Extract the [X, Y] coordinate from the center of the cell holding the provided text.  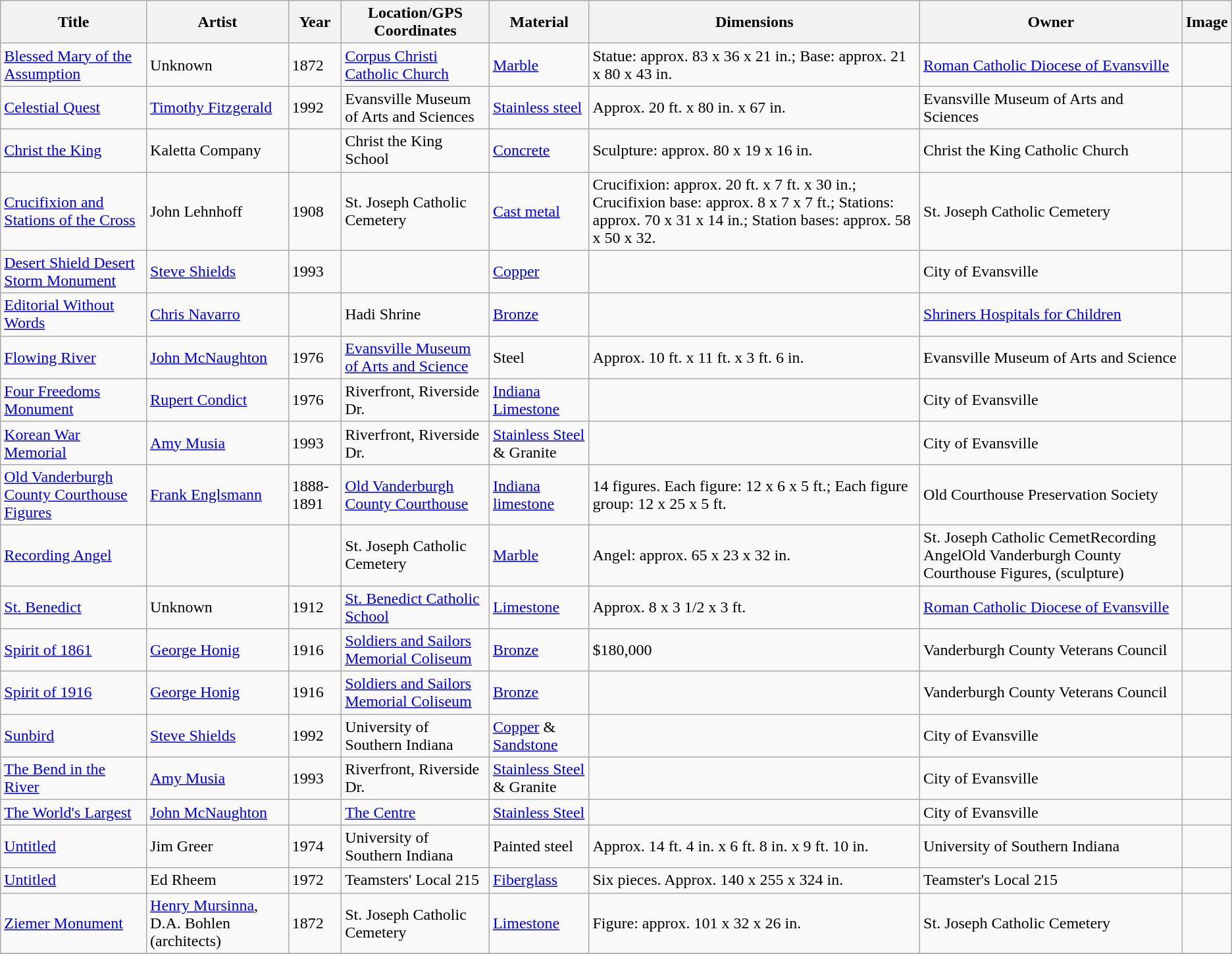
The World's Largest [74, 812]
Celestial Quest [74, 108]
Henry Mursinna, D.A. Bohlen (architects) [218, 923]
Stainless Steel [539, 812]
Jim Greer [218, 847]
Sculpture: approx. 80 x 19 x 16 in. [754, 150]
Owner [1052, 22]
Location/GPS Coordinates [416, 22]
Concrete [539, 150]
St. Benedict Catholic School [416, 607]
Approx. 10 ft. x 11 ft. x 3 ft. 6 in. [754, 357]
Old Vanderburgh County Courthouse [416, 494]
Year [315, 22]
Rupert Condict [218, 400]
Statue: approx. 83 x 36 x 21 in.; Base: approx. 21 x 80 x 43 in. [754, 65]
Chris Navarro [218, 315]
Shriners Hospitals for Children [1052, 315]
1974 [315, 847]
Old Courthouse Preservation Society [1052, 494]
Image [1207, 22]
Teamsters' Local 215 [416, 880]
Stainless steel [539, 108]
1972 [315, 880]
Hadi Shrine [416, 315]
Crucifixion and Stations of the Cross [74, 211]
Corpus Christi Catholic Church [416, 65]
Dimensions [754, 22]
$180,000 [754, 650]
Material [539, 22]
Steel [539, 357]
1888-1891 [315, 494]
Teamster's Local 215 [1052, 880]
Fiberglass [539, 880]
Old Vanderburgh County Courthouse Figures [74, 494]
Timothy Fitzgerald [218, 108]
St. Joseph Catholic CemetRecording AngelOld Vanderburgh County Courthouse Figures, (sculpture) [1052, 555]
Christ the King School [416, 150]
Christ the King [74, 150]
Desert Shield Desert Storm Monument [74, 271]
Indiana Limestone [539, 400]
Angel: approx. 65 x 23 x 32 in. [754, 555]
Ziemer Monument [74, 923]
Figure: approx. 101 x 32 x 26 in. [754, 923]
Indiana limestone [539, 494]
St. Benedict [74, 607]
Christ the King Catholic Church [1052, 150]
Six pieces. Approx. 140 x 255 x 324 in. [754, 880]
Flowing River [74, 357]
Korean War Memorial [74, 442]
1908 [315, 211]
Spirit of 1916 [74, 693]
Recording Angel [74, 555]
Artist [218, 22]
Ed Rheem [218, 880]
Title [74, 22]
Blessed Mary of the Assumption [74, 65]
John Lehnhoff [218, 211]
The Bend in the River [74, 778]
Copper & Sandstone [539, 736]
Approx. 14 ft. 4 in. x 6 ft. 8 in. x 9 ft. 10 in. [754, 847]
Cast metal [539, 211]
14 figures. Each figure: 12 x 6 x 5 ft.; Each figure group: 12 x 25 x 5 ft. [754, 494]
Painted steel [539, 847]
Four Freedoms Monument [74, 400]
Approx. 20 ft. x 80 in. x 67 in. [754, 108]
Editorial Without Words [74, 315]
Spirit of 1861 [74, 650]
Kaletta Company [218, 150]
Copper [539, 271]
Sunbird [74, 736]
1912 [315, 607]
Approx. 8 x 3 1/2 x 3 ft. [754, 607]
The Centre [416, 812]
Frank Englsmann [218, 494]
